Detect which cell encompasses the target text, then output its (X, Y) center coordinate. 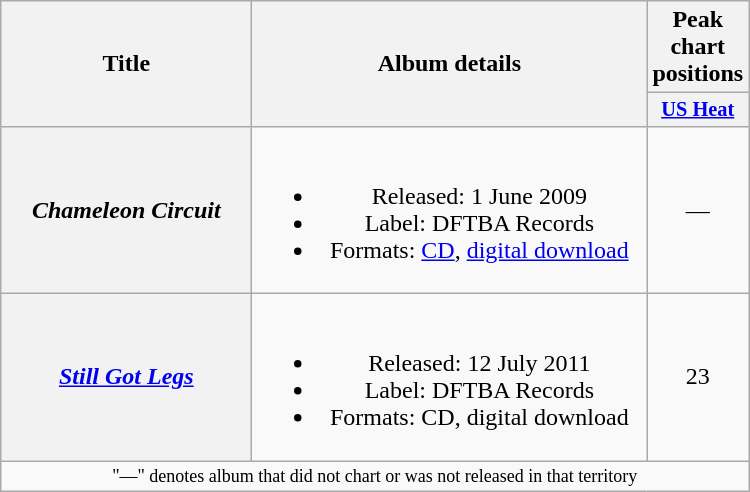
Chameleon Circuit (126, 210)
Released: 1 June 2009Label: DFTBA RecordsFormats: CD, digital download (450, 210)
Peak chart positions (698, 47)
Released: 12 July 2011Label: DFTBA RecordsFormats: CD, digital download (450, 378)
— (698, 210)
Album details (450, 64)
Title (126, 64)
US Heat (698, 110)
"—" denotes album that did not chart or was not released in that territory (375, 476)
Still Got Legs (126, 378)
23 (698, 378)
